Pinpoint the cell where the given text exists, returning its [x, y] midpoint coordinate. 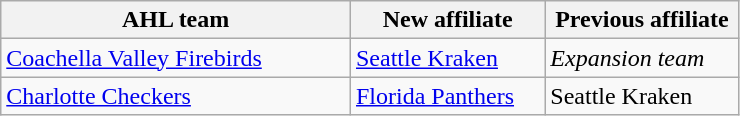
Coachella Valley Firebirds [176, 58]
AHL team [176, 20]
Charlotte Checkers [176, 96]
Previous affiliate [642, 20]
New affiliate [447, 20]
Florida Panthers [447, 96]
Expansion team [642, 58]
